For the text-containing cell, return its midpoint in [X, Y] coordinate format. 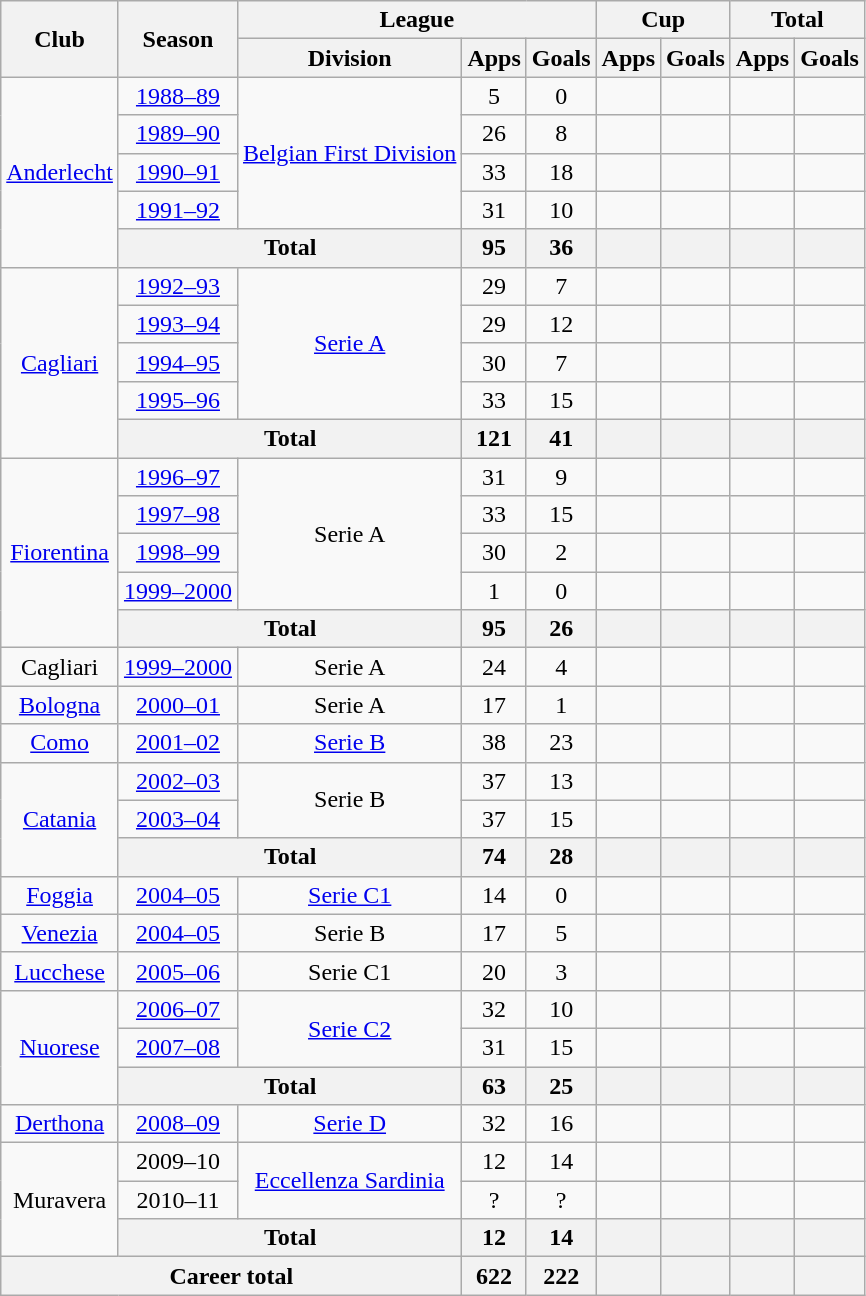
1997–98 [178, 515]
121 [494, 438]
2 [561, 553]
1991–92 [178, 210]
Muravera [60, 1200]
2003–04 [178, 819]
24 [494, 667]
Venezia [60, 933]
Club [60, 39]
Serie D [349, 1124]
8 [561, 134]
2002–03 [178, 781]
13 [561, 781]
16 [561, 1124]
1993–94 [178, 324]
Lucchese [60, 971]
23 [561, 743]
18 [561, 172]
Catania [60, 819]
Career total [232, 1276]
3 [561, 971]
Nuorese [60, 1047]
Belgian First Division [349, 153]
20 [494, 971]
Foggia [60, 895]
Eccellenza Sardinia [349, 1181]
1998–99 [178, 553]
Season [178, 39]
36 [561, 248]
Serie C2 [349, 1028]
1995–96 [178, 400]
2005–06 [178, 971]
1994–95 [178, 362]
Bologna [60, 705]
1989–90 [178, 134]
222 [561, 1276]
2010–11 [178, 1200]
38 [494, 743]
Fiorentina [60, 553]
League [416, 20]
4 [561, 667]
Division [349, 58]
622 [494, 1276]
2008–09 [178, 1124]
9 [561, 477]
Derthona [60, 1124]
2001–02 [178, 743]
1996–97 [178, 477]
74 [494, 857]
Cup [663, 20]
2007–08 [178, 1047]
63 [494, 1085]
Anderlecht [60, 172]
1990–91 [178, 172]
2000–01 [178, 705]
25 [561, 1085]
1992–93 [178, 286]
41 [561, 438]
2009–10 [178, 1162]
2006–07 [178, 1009]
28 [561, 857]
1988–89 [178, 96]
Como [60, 743]
